Find where the given text appears and provide that cell's center as (X, Y) coordinate. 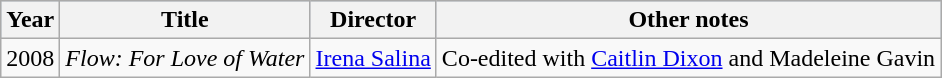
Director (373, 20)
Title (185, 20)
Co-edited with Caitlin Dixon and Madeleine Gavin (688, 58)
2008 (30, 58)
Year (30, 20)
Other notes (688, 20)
Irena Salina (373, 58)
Flow: For Love of Water (185, 58)
